For the text-containing cell, return its midpoint in [x, y] coordinate format. 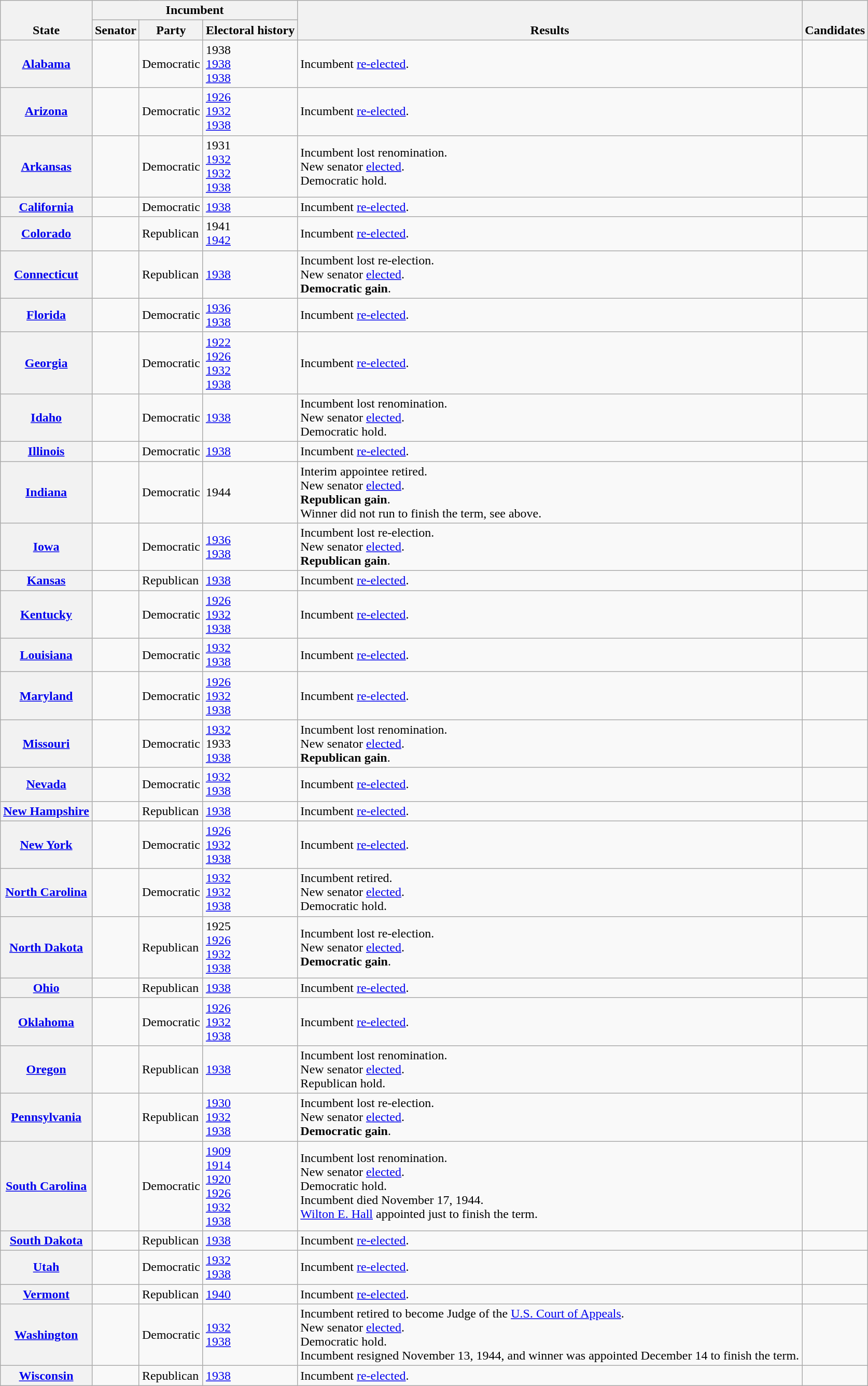
California [47, 207]
1931 1932 19321938 [250, 166]
Interim appointee retired.New senator elected.Republican gain.Winner did not run to finish the term, see above. [550, 493]
Incumbent lost renomination.New senator elected.Republican hold. [550, 1069]
Senator [115, 30]
Kansas [47, 581]
1938 1938 1938 [250, 64]
Oregon [47, 1069]
Illinois [47, 451]
South Dakota [47, 1241]
North Dakota [47, 947]
Incumbent lost renomination.New senator elected.Republican gain. [550, 744]
1925 1926 19321938 [250, 947]
Utah [47, 1267]
Vermont [47, 1294]
Florida [47, 315]
1944 [250, 493]
Party [171, 30]
New Hampshire [47, 811]
Wisconsin [47, 1376]
1930 19321938 [250, 1117]
Arkansas [47, 166]
Indiana [47, 493]
South Carolina [47, 1185]
19321933 1938 [250, 744]
Electoral history [250, 30]
Connecticut [47, 274]
1941 1942 [250, 233]
State [47, 20]
1940 [250, 1294]
1922 192619321938 [250, 363]
Incumbent [194, 10]
North Carolina [47, 892]
Pennsylvania [47, 1117]
Georgia [47, 363]
Alabama [47, 64]
Colorado [47, 233]
Missouri [47, 744]
Candidates [835, 20]
Incumbent lost renomination.New senator elected.Democratic hold.Incumbent died November 17, 1944.Wilton E. Hall appointed just to finish the term. [550, 1185]
Oklahoma [47, 1021]
19321932 1938 [250, 892]
190919141920192619321938 [250, 1185]
Arizona [47, 111]
Iowa [47, 547]
Nevada [47, 784]
Ohio [47, 988]
Incumbent lost re-election.New senator elected.Republican gain. [550, 547]
Washington [47, 1335]
Results [550, 20]
Louisiana [47, 655]
Incumbent retired.New senator elected.Democratic hold. [550, 892]
New York [47, 845]
Idaho [47, 417]
Kentucky [47, 614]
Maryland [47, 696]
